Return the [X, Y] coordinate for the center point of the cell that contains the specified text.  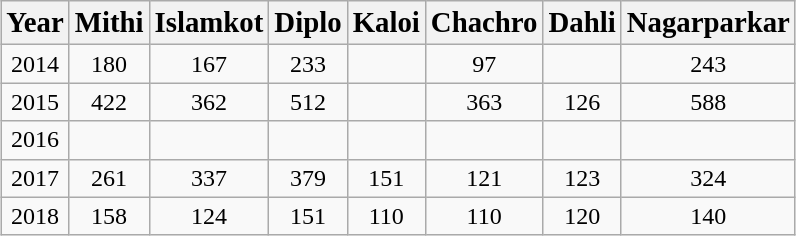
2018 [36, 216]
363 [484, 102]
261 [109, 178]
Kaloi [386, 23]
120 [582, 216]
2015 [36, 102]
512 [308, 102]
Chachro [484, 23]
97 [484, 64]
Nagarparkar [708, 23]
379 [308, 178]
422 [109, 102]
Year [36, 23]
588 [708, 102]
180 [109, 64]
243 [708, 64]
158 [109, 216]
362 [209, 102]
140 [708, 216]
124 [209, 216]
324 [708, 178]
337 [209, 178]
233 [308, 64]
123 [582, 178]
121 [484, 178]
2016 [36, 140]
Mithi [109, 23]
2017 [36, 178]
126 [582, 102]
Islamkot [209, 23]
2014 [36, 64]
Dahli [582, 23]
167 [209, 64]
Diplo [308, 23]
